Output the [X, Y] coordinate of the center of the cell containing the given text.  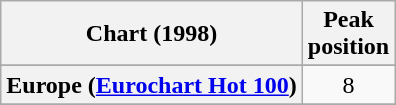
8 [348, 85]
Europe (Eurochart Hot 100) [152, 85]
Peakposition [348, 34]
Chart (1998) [152, 34]
